Return [x, y] of the center of cell containing provided text 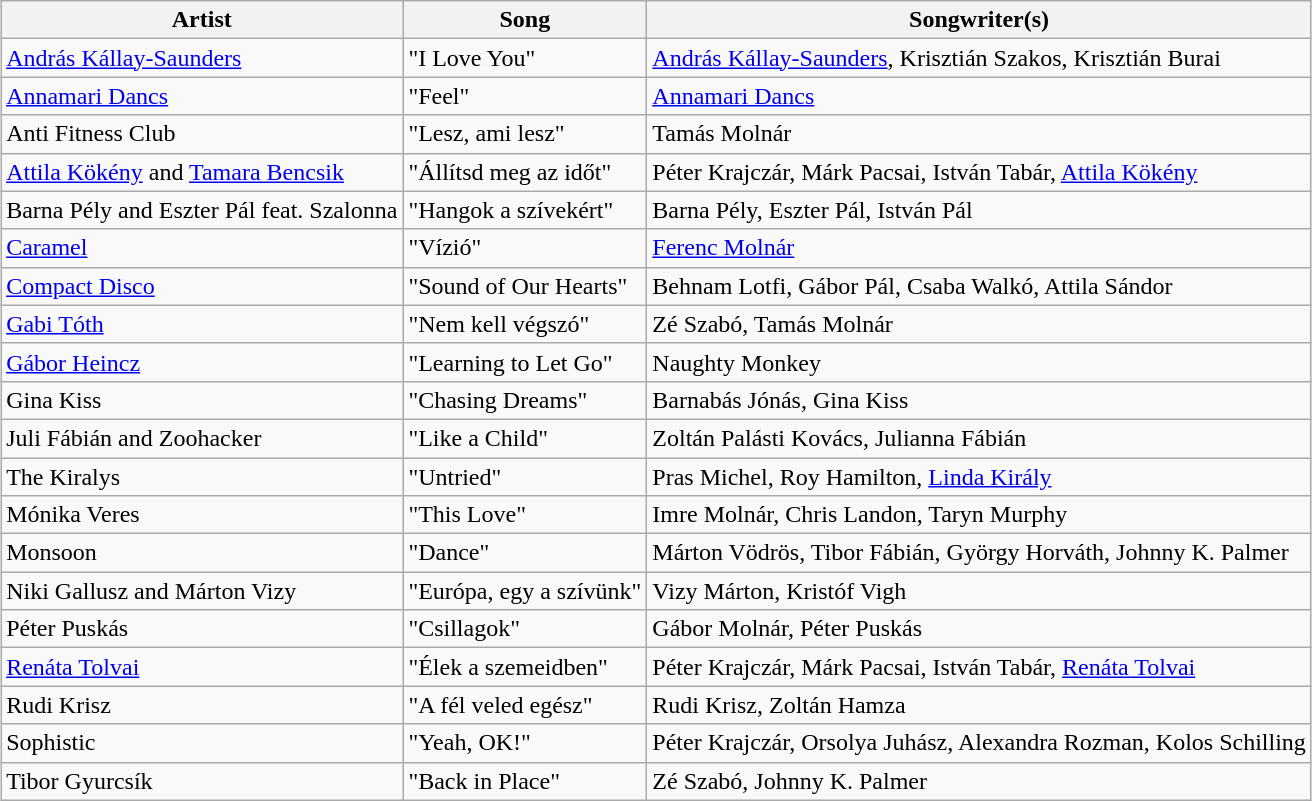
Pras Michel, Roy Hamilton, Linda Király [980, 477]
"A fél veled egész" [525, 705]
Márton Vödrös, Tibor Fábián, György Horváth, Johnny K. Palmer [980, 553]
Barna Pély and Eszter Pál feat. Szalonna [202, 210]
"Európa, egy a szívünk" [525, 591]
Gábor Molnár, Péter Puskás [980, 629]
Niki Gallusz and Márton Vizy [202, 591]
"Feel" [525, 96]
Anti Fitness Club [202, 134]
Sophistic [202, 743]
"Állítsd meg az időt" [525, 172]
Vizy Márton, Kristóf Vigh [980, 591]
"This Love" [525, 515]
"Dance" [525, 553]
Gábor Heincz [202, 362]
Monsoon [202, 553]
Songwriter(s) [980, 20]
Gina Kiss [202, 400]
"Chasing Dreams" [525, 400]
"Yeah, OK!" [525, 743]
"Élek a szemeidben" [525, 667]
Juli Fábián and Zoohacker [202, 438]
"Vízió" [525, 248]
"Back in Place" [525, 781]
Péter Krajczár, Márk Pacsai, István Tabár, Renáta Tolvai [980, 667]
Gabi Tóth [202, 324]
"Like a Child" [525, 438]
Renáta Tolvai [202, 667]
"Learning to Let Go" [525, 362]
Song [525, 20]
Naughty Monkey [980, 362]
Péter Krajczár, Orsolya Juhász, Alexandra Rozman, Kolos Schilling [980, 743]
"Csillagok" [525, 629]
Rudi Krisz, Zoltán Hamza [980, 705]
Behnam Lotfi, Gábor Pál, Csaba Walkó, Attila Sándor [980, 286]
Barnabás Jónás, Gina Kiss [980, 400]
Artist [202, 20]
András Kállay-Saunders [202, 58]
Zoltán Palásti Kovács, Julianna Fábián [980, 438]
Mónika Veres [202, 515]
Caramel [202, 248]
"Sound of Our Hearts" [525, 286]
Imre Molnár, Chris Landon, Taryn Murphy [980, 515]
Péter Krajczár, Márk Pacsai, István Tabár, Attila Kökény [980, 172]
Péter Puskás [202, 629]
Tibor Gyurcsík [202, 781]
"Hangok a szívekért" [525, 210]
"Untried" [525, 477]
Barna Pély, Eszter Pál, István Pál [980, 210]
"Lesz, ami lesz" [525, 134]
András Kállay-Saunders, Krisztián Szakos, Krisztián Burai [980, 58]
Ferenc Molnár [980, 248]
"Nem kell végszó" [525, 324]
The Kiralys [202, 477]
Zé Szabó, Tamás Molnár [980, 324]
Attila Kökény and Tamara Bencsik [202, 172]
Compact Disco [202, 286]
Tamás Molnár [980, 134]
Zé Szabó, Johnny K. Palmer [980, 781]
Rudi Krisz [202, 705]
"I Love You" [525, 58]
